Locate the cell with the specified text and output its (x, y) center coordinate. 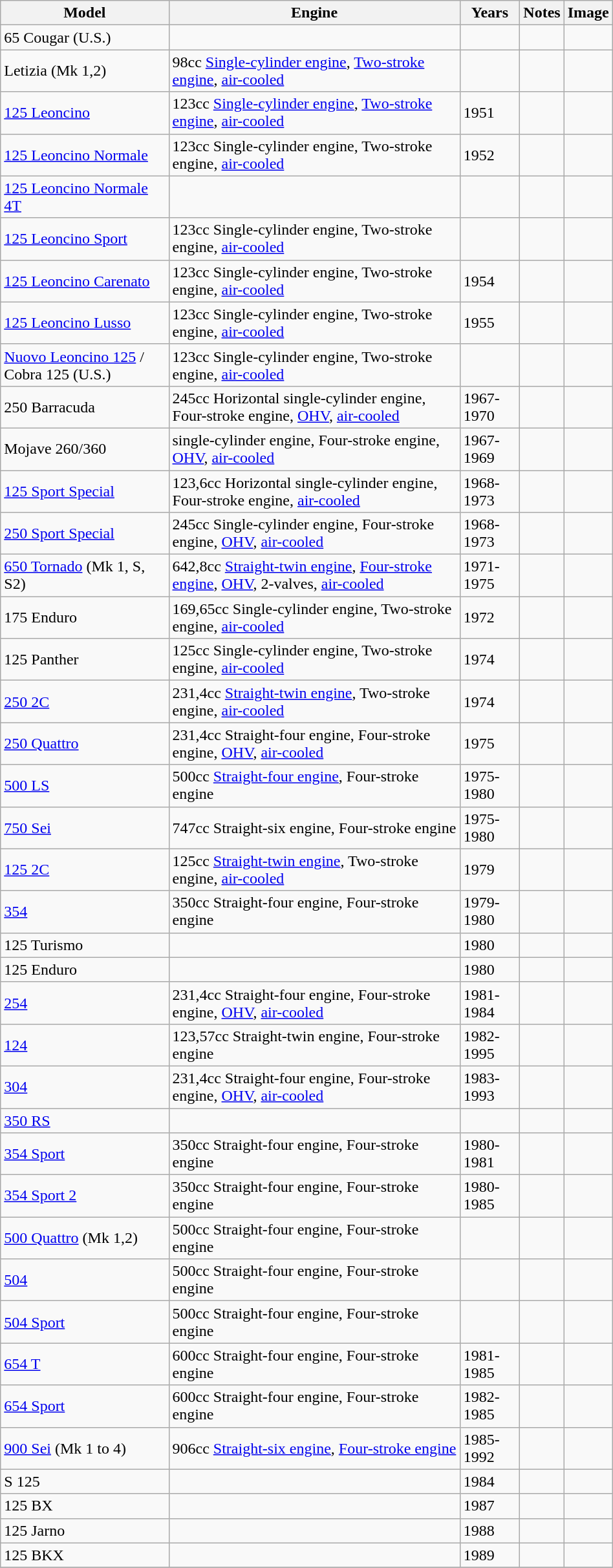
125cc Single-cylinder engine, Two-stroke engine, air-cooled (314, 659)
504 Sport (85, 1322)
250 Sport Special (85, 534)
123,57cc Straight-twin engine, Four-stroke engine (314, 1044)
650 Tornado (Mk 1, S, S2) (85, 575)
125 Leoncino Lusso (85, 323)
654 Sport (85, 1406)
250 Quattro (85, 743)
1971-1975 (490, 575)
354 (85, 911)
654 T (85, 1364)
500 LS (85, 786)
1955 (490, 323)
1980-1981 (490, 1154)
125 Leoncino Normale 4T (85, 196)
single-cylinder engine, Four-stroke engine, OHV, air-cooled (314, 449)
Notes (542, 13)
1982-1985 (490, 1406)
Letizia (Mk 1,2) (85, 71)
125 Leoncino (85, 112)
350 RS (85, 1120)
1967-1969 (490, 449)
125 Turismo (85, 945)
125 Panther (85, 659)
250 2C (85, 702)
65 Cougar (U.S.) (85, 37)
Mojave 260/360 (85, 449)
245cc Single-cylinder engine, Four-stroke engine, OHV, air-cooled (314, 534)
1980-1985 (490, 1196)
500 Quattro (Mk 1,2) (85, 1238)
1981-1985 (490, 1364)
900 Sei (Mk 1 to 4) (85, 1448)
1979-1980 (490, 911)
1989 (490, 1555)
123,6cc Horizontal single-cylinder engine, Four-stroke engine, air-cooled (314, 491)
1954 (490, 281)
1981-1984 (490, 1003)
1967-1970 (490, 407)
125 2C (85, 870)
125 Leoncino Normale (85, 155)
125 Jarno (85, 1531)
354 Sport 2 (85, 1196)
Years (490, 13)
124 (85, 1044)
Engine (314, 13)
642,8cc Straight-twin engine, Four-stroke engine, OHV, 2-valves, air-cooled (314, 575)
125 BKX (85, 1555)
125 Enduro (85, 969)
125 Leoncino Carenato (85, 281)
169,65cc Single-cylinder engine, Two-stroke engine, air-cooled (314, 618)
1979 (490, 870)
747cc Straight-six engine, Four-stroke engine (314, 827)
1983-1993 (490, 1087)
Model (85, 13)
750 Sei (85, 827)
1975 (490, 743)
354 Sport (85, 1154)
125 Leoncino Sport (85, 239)
504 (85, 1280)
125 Sport Special (85, 491)
125 BX (85, 1506)
304 (85, 1087)
1987 (490, 1506)
125cc Straight-twin engine, Two-stroke engine, air-cooled (314, 870)
254 (85, 1003)
1951 (490, 112)
S 125 (85, 1481)
250 Barracuda (85, 407)
1984 (490, 1481)
1952 (490, 155)
Image (588, 13)
1985-1992 (490, 1448)
98cc Single-cylinder engine, Two-stroke engine, air-cooled (314, 71)
1988 (490, 1531)
1972 (490, 618)
1982-1995 (490, 1044)
Nuovo Leoncino 125 / Cobra 125 (U.S.) (85, 365)
175 Enduro (85, 618)
245cc Horizontal single-cylinder engine, Four-stroke engine, OHV, air-cooled (314, 407)
231,4cc Straight-twin engine, Two-stroke engine, air-cooled (314, 702)
906cc Straight-six engine, Four-stroke engine (314, 1448)
